For the text-containing cell, return its midpoint in (X, Y) coordinate format. 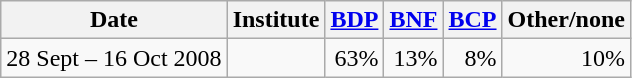
BNF (414, 20)
8% (472, 58)
Institute (276, 20)
BDP (354, 20)
10% (566, 58)
BCP (472, 20)
13% (414, 58)
63% (354, 58)
28 Sept – 16 Oct 2008 (114, 58)
Other/none (566, 20)
Date (114, 20)
